Identify which cell holds the provided text, then report its [X, Y] central coordinate. 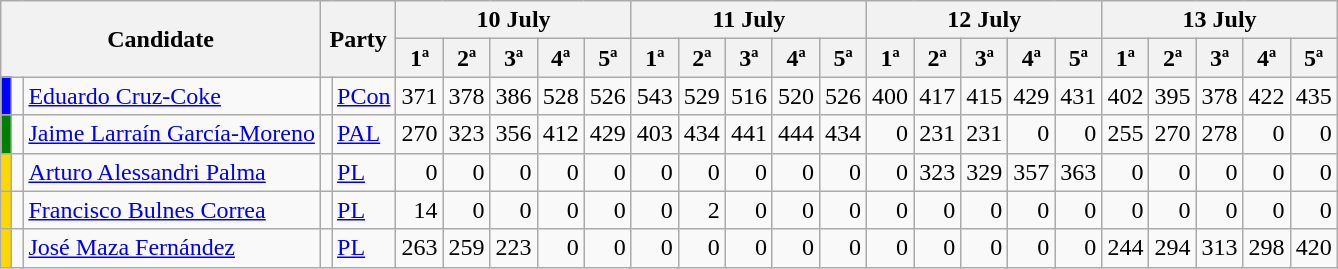
10 July [514, 20]
403 [654, 134]
Jaime Larraín García-Moreno [172, 134]
Francisco Bulnes Correa [172, 210]
PAL [364, 134]
402 [1126, 96]
412 [560, 134]
Arturo Alessandri Palma [172, 172]
444 [796, 134]
José Maza Fernández [172, 248]
363 [1078, 172]
422 [1266, 96]
313 [1220, 248]
Eduardo Cruz-Coke [172, 96]
Candidate [161, 39]
14 [420, 210]
371 [420, 96]
420 [1314, 248]
263 [420, 248]
PCon [364, 96]
255 [1126, 134]
294 [1172, 248]
357 [1032, 172]
395 [1172, 96]
Party [358, 39]
278 [1220, 134]
417 [938, 96]
2 [702, 210]
520 [796, 96]
11 July [748, 20]
223 [514, 248]
400 [890, 96]
415 [984, 96]
386 [514, 96]
13 July [1220, 20]
298 [1266, 248]
244 [1126, 248]
356 [514, 134]
529 [702, 96]
329 [984, 172]
259 [466, 248]
435 [1314, 96]
441 [748, 134]
516 [748, 96]
543 [654, 96]
12 July [984, 20]
431 [1078, 96]
528 [560, 96]
